Detect which cell encompasses the target text, then output its [x, y] center coordinate. 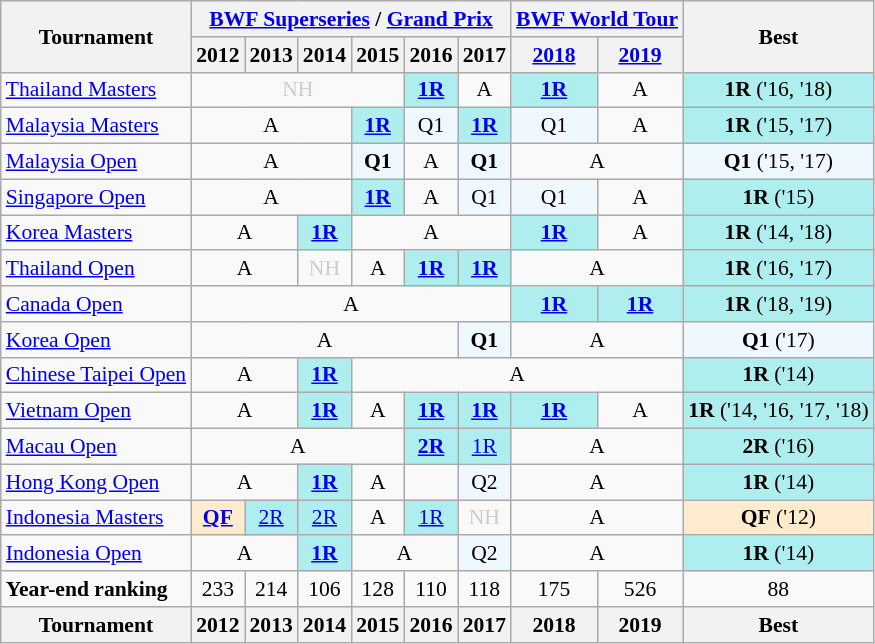
Q1 ('17) [778, 340]
1R ('15, '17) [778, 126]
1R ('16, '17) [778, 269]
Chinese Taipei Open [96, 375]
214 [270, 589]
106 [324, 589]
Thailand Open [96, 269]
1R ('14, '18) [778, 233]
110 [430, 589]
175 [554, 589]
Singapore Open [96, 197]
Indonesia Masters [96, 518]
1R ('16, '18) [778, 90]
BWF Superseries / Grand Prix [351, 19]
Q1 ('15, '17) [778, 162]
Malaysia Open [96, 162]
128 [378, 589]
Korea Masters [96, 233]
118 [484, 589]
1R ('15) [778, 197]
Korea Open [96, 340]
Macau Open [96, 447]
Hong Kong Open [96, 482]
Thailand Masters [96, 90]
QF ('12) [778, 518]
526 [640, 589]
2R ('16) [778, 447]
Malaysia Masters [96, 126]
88 [778, 589]
Indonesia Open [96, 554]
Vietnam Open [96, 411]
Year-end ranking [96, 589]
1R ('18, '19) [778, 304]
Canada Open [96, 304]
BWF World Tour [597, 19]
1R ('14, '16, '17, '18) [778, 411]
QF [218, 518]
233 [218, 589]
